Scan for the cell matching the given text and deliver its [X, Y] coordinate at center. 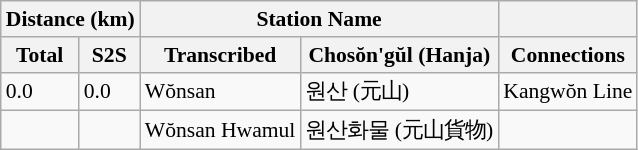
Distance (km) [70, 19]
Wŏnsan [220, 92]
Station Name [320, 19]
Total [40, 55]
Kangwŏn Line [568, 92]
Connections [568, 55]
S2S [110, 55]
원산 (元山) [399, 92]
Transcribed [220, 55]
원산화물 (元山貨物) [399, 130]
Chosŏn'gŭl (Hanja) [399, 55]
Wŏnsan Hwamul [220, 130]
